Pinpoint the cell where the given text exists, returning its [x, y] midpoint coordinate. 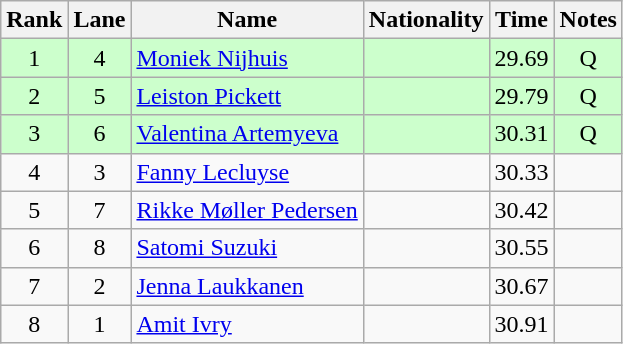
Rank [34, 20]
Name [247, 20]
30.33 [522, 172]
29.79 [522, 96]
Nationality [426, 20]
30.55 [522, 248]
29.69 [522, 58]
Satomi Suzuki [247, 248]
Valentina Artemyeva [247, 134]
30.91 [522, 324]
Jenna Laukkanen [247, 286]
Leiston Pickett [247, 96]
Lane [100, 20]
Fanny Lecluyse [247, 172]
30.31 [522, 134]
Amit Ivry [247, 324]
Moniek Nijhuis [247, 58]
Notes [588, 20]
Rikke Møller Pedersen [247, 210]
30.42 [522, 210]
30.67 [522, 286]
Time [522, 20]
